Locate the cell with the specified text and output its [x, y] center coordinate. 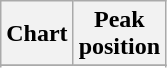
Peakposition [119, 34]
Chart [37, 34]
